For the text-containing cell, return its midpoint in [X, Y] coordinate format. 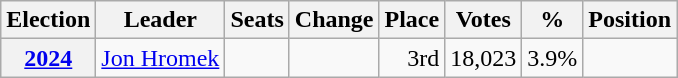
Leader [160, 20]
18,023 [484, 58]
Place [412, 20]
Position [630, 20]
Seats [257, 20]
Election [48, 20]
3.9% [552, 58]
2024 [48, 58]
Votes [484, 20]
3rd [412, 58]
Change [334, 20]
Jon Hromek [160, 58]
% [552, 20]
